Provide the (x, y) coordinate of the cell's center where the given text is located.  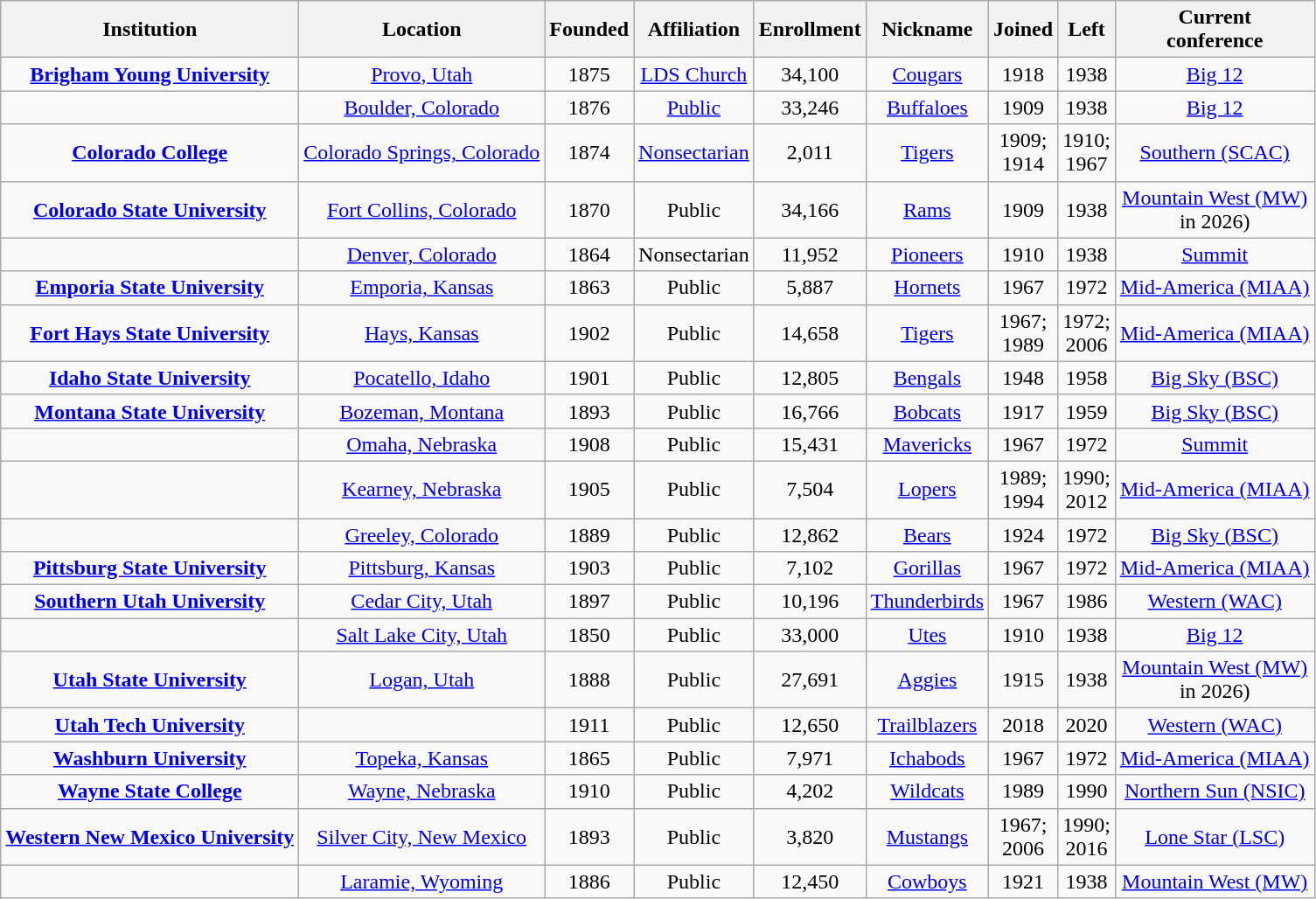
1990;2016 (1087, 836)
15,431 (810, 444)
1901 (589, 378)
Colorado State University (150, 210)
Currentconference (1215, 30)
1958 (1087, 378)
Western New Mexico University (150, 836)
Pioneers (927, 254)
Cedar City, Utah (421, 602)
Washburn University (150, 758)
Boulder, Colorado (421, 108)
Utes (927, 635)
Montana State University (150, 411)
1989;1994 (1023, 490)
Aggies (927, 680)
1889 (589, 534)
11,952 (810, 254)
1850 (589, 635)
1989 (1023, 791)
2020 (1087, 725)
Provo, Utah (421, 74)
5,887 (810, 288)
Mavericks (927, 444)
Utah Tech University (150, 725)
Wildcats (927, 791)
Bozeman, Montana (421, 411)
Ichabods (927, 758)
Denver, Colorado (421, 254)
Fort Hays State University (150, 332)
Institution (150, 30)
12,862 (810, 534)
16,766 (810, 411)
1918 (1023, 74)
Mustangs (927, 836)
Buffaloes (927, 108)
1903 (589, 568)
Idaho State University (150, 378)
Omaha, Nebraska (421, 444)
1910;1967 (1087, 152)
Wayne, Nebraska (421, 791)
Lone Star (LSC) (1215, 836)
Thunderbirds (927, 602)
1908 (589, 444)
LDS Church (694, 74)
33,246 (810, 108)
Fort Collins, Colorado (421, 210)
Brigham Young University (150, 74)
1924 (1023, 534)
Gorillas (927, 568)
1967;2006 (1023, 836)
1863 (589, 288)
Bengals (927, 378)
1909;1914 (1023, 152)
Salt Lake City, Utah (421, 635)
34,166 (810, 210)
1990 (1087, 791)
1905 (589, 490)
12,805 (810, 378)
Left (1087, 30)
Cougars (927, 74)
1870 (589, 210)
Hays, Kansas (421, 332)
Founded (589, 30)
2018 (1023, 725)
Rams (927, 210)
Pittsburg, Kansas (421, 568)
Nickname (927, 30)
1886 (589, 882)
14,658 (810, 332)
Logan, Utah (421, 680)
12,650 (810, 725)
7,504 (810, 490)
1972;2006 (1087, 332)
Pocatello, Idaho (421, 378)
Enrollment (810, 30)
Bobcats (927, 411)
Wayne State College (150, 791)
27,691 (810, 680)
1902 (589, 332)
1915 (1023, 680)
1948 (1023, 378)
Mountain West (MW) (1215, 882)
Topeka, Kansas (421, 758)
Greeley, Colorado (421, 534)
1990;2012 (1087, 490)
7,102 (810, 568)
1897 (589, 602)
Southern Utah University (150, 602)
Kearney, Nebraska (421, 490)
3,820 (810, 836)
33,000 (810, 635)
Colorado College (150, 152)
Location (421, 30)
Utah State University (150, 680)
1876 (589, 108)
Affiliation (694, 30)
Joined (1023, 30)
Pittsburg State University (150, 568)
1917 (1023, 411)
Bears (927, 534)
2,011 (810, 152)
4,202 (810, 791)
Emporia State University (150, 288)
1874 (589, 152)
1888 (589, 680)
1864 (589, 254)
1875 (589, 74)
Trailblazers (927, 725)
1967;1989 (1023, 332)
1959 (1087, 411)
10,196 (810, 602)
Southern (SCAC) (1215, 152)
1986 (1087, 602)
Laramie, Wyoming (421, 882)
Hornets (927, 288)
1911 (589, 725)
Cowboys (927, 882)
Colorado Springs, Colorado (421, 152)
1921 (1023, 882)
Emporia, Kansas (421, 288)
34,100 (810, 74)
Northern Sun (NSIC) (1215, 791)
Lopers (927, 490)
Silver City, New Mexico (421, 836)
1865 (589, 758)
12,450 (810, 882)
7,971 (810, 758)
